Output the (x, y) coordinate of the center of the cell containing the given text.  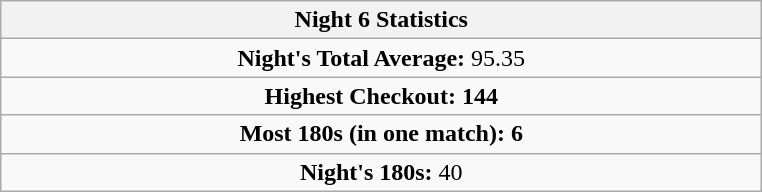
Highest Checkout: 144 (382, 96)
Night 6 Statistics (382, 20)
Most 180s (in one match): 6 (382, 134)
Night's Total Average: 95.35 (382, 58)
Night's 180s: 40 (382, 172)
